Return [x, y] of the center of cell containing provided text 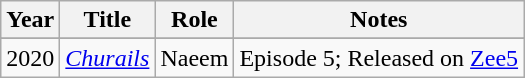
Role [194, 20]
Year [30, 20]
Naeem [194, 58]
2020 [30, 58]
Notes [379, 20]
Episode 5; Released on Zee5 [379, 58]
Churails [108, 58]
Title [108, 20]
